From the cell containing the given text, extract its center point as (X, Y) coordinate. 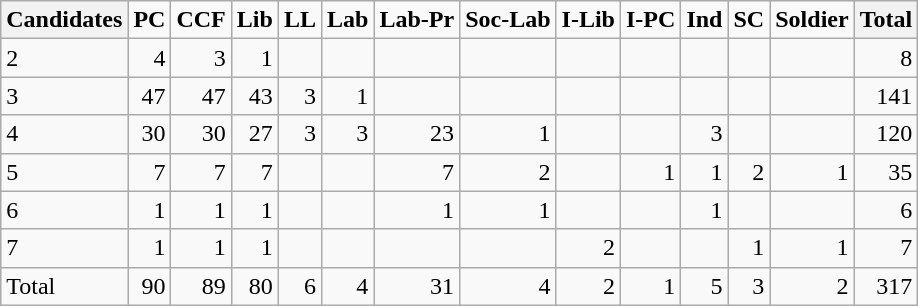
43 (254, 96)
I-Lib (588, 20)
Ind (704, 20)
23 (417, 134)
80 (254, 286)
CCF (201, 20)
141 (886, 96)
Candidates (64, 20)
PC (150, 20)
89 (201, 286)
Lab-Pr (417, 20)
Lib (254, 20)
31 (417, 286)
Soc-Lab (508, 20)
317 (886, 286)
SC (749, 20)
I-PC (650, 20)
Lab (347, 20)
27 (254, 134)
Soldier (812, 20)
90 (150, 286)
120 (886, 134)
8 (886, 58)
LL (300, 20)
35 (886, 172)
